Return [X, Y] of the center of cell containing provided text 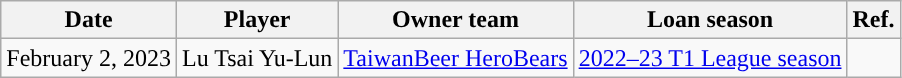
Lu Tsai Yu-Lun [256, 58]
2022–23 T1 League season [710, 58]
Ref. [874, 20]
Loan season [710, 20]
Date [89, 20]
February 2, 2023 [89, 58]
Player [256, 20]
Owner team [456, 20]
TaiwanBeer HeroBears [456, 58]
